Output the [X, Y] coordinate of the center of the cell containing the given text.  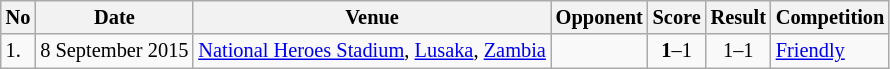
1. [18, 51]
Date [114, 17]
Score [677, 17]
Competition [830, 17]
Result [738, 17]
Venue [372, 17]
National Heroes Stadium, Lusaka, Zambia [372, 51]
8 September 2015 [114, 51]
Friendly [830, 51]
No [18, 17]
Opponent [600, 17]
